Detect which cell encompasses the target text, then output its (X, Y) center coordinate. 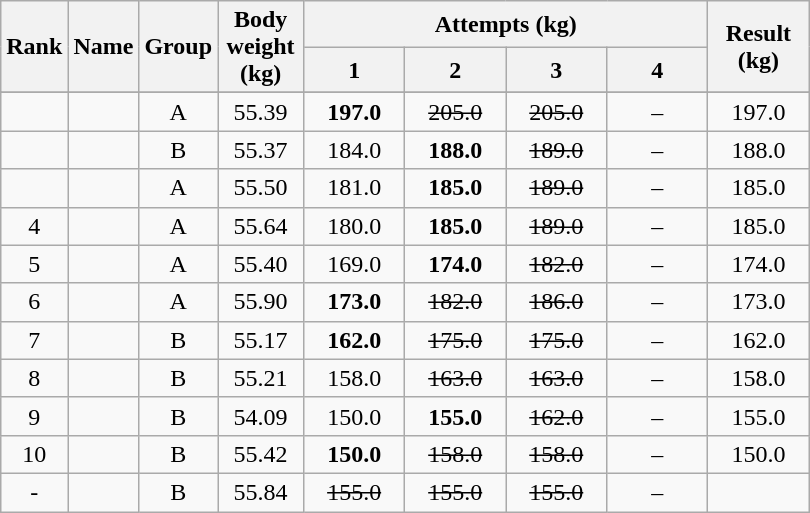
6 (34, 302)
54.09 (261, 416)
8 (34, 378)
- (34, 492)
55.21 (261, 378)
5 (34, 264)
Result (kg) (758, 47)
169.0 (354, 264)
55.50 (261, 188)
Attempts (kg) (506, 24)
55.37 (261, 150)
1 (354, 70)
55.17 (261, 340)
Group (178, 47)
55.42 (261, 454)
9 (34, 416)
7 (34, 340)
55.40 (261, 264)
55.39 (261, 112)
Name (104, 47)
184.0 (354, 150)
55.64 (261, 226)
55.90 (261, 302)
186.0 (556, 302)
Rank (34, 47)
2 (456, 70)
Body weight (kg) (261, 47)
3 (556, 70)
10 (34, 454)
180.0 (354, 226)
55.84 (261, 492)
181.0 (354, 188)
